Provide the (x, y) coordinate of the cell's center where the given text is located.  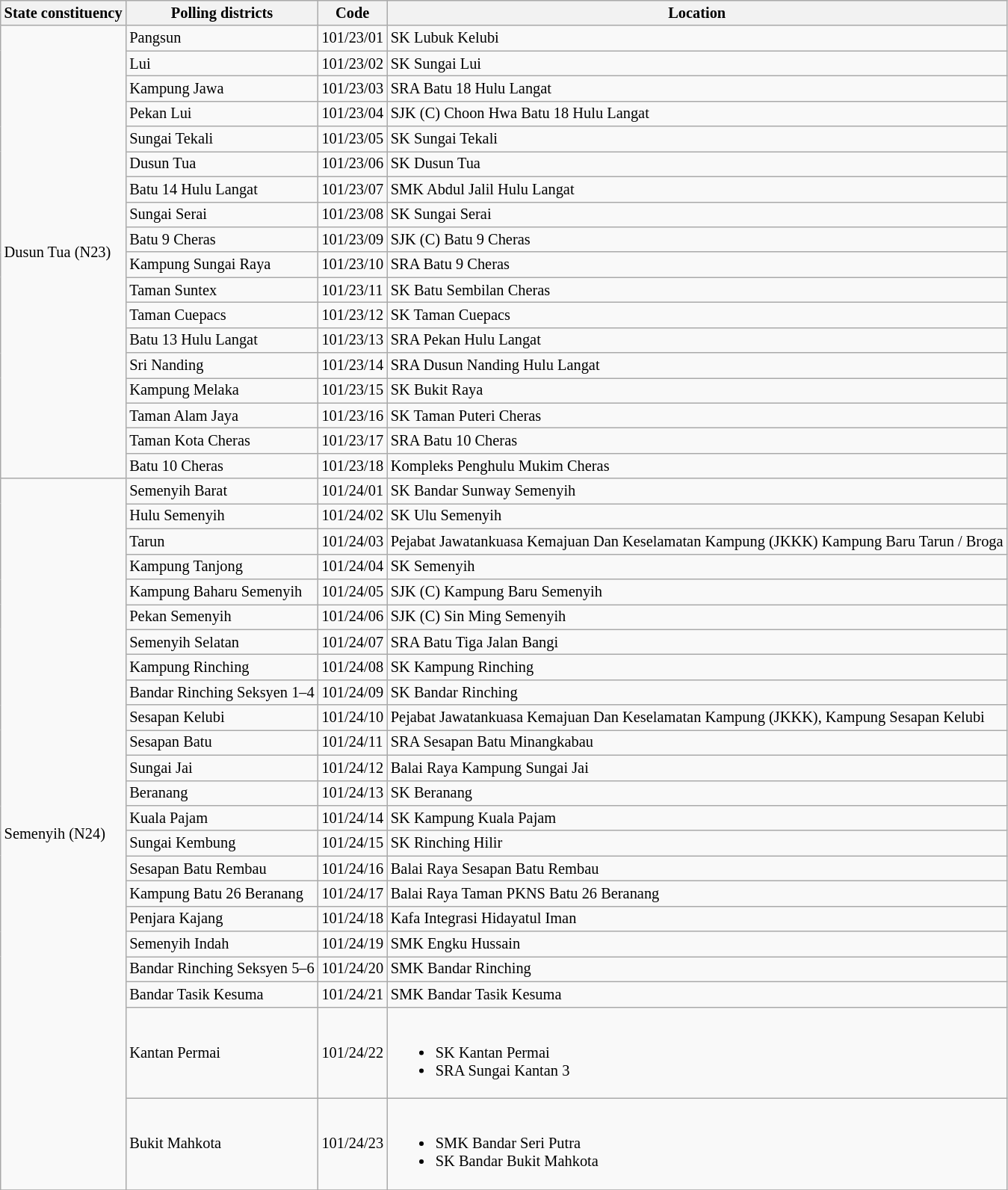
Sri Nanding (221, 366)
SJK (C) Choon Hwa Batu 18 Hulu Langat (696, 114)
Kantan Permai (221, 1052)
Bandar Rinching Seksyen 1–4 (221, 692)
Dusun Tua (221, 164)
SK Bukit Raya (696, 390)
101/24/23 (353, 1144)
101/24/18 (353, 919)
Balai Raya Kampung Sungai Jai (696, 768)
Penjara Kajang (221, 919)
Pangsun (221, 38)
Batu 9 Cheras (221, 239)
Location (696, 13)
101/23/06 (353, 164)
101/24/12 (353, 768)
Code (353, 13)
Semenyih Barat (221, 491)
SJK (C) Sin Ming Semenyih (696, 617)
101/24/20 (353, 969)
101/23/15 (353, 390)
Taman Cuepacs (221, 315)
SK Kampung Rinching (696, 667)
101/24/08 (353, 667)
SK Beranang (696, 793)
101/24/17 (353, 893)
101/24/03 (353, 541)
Balai Raya Sesapan Batu Rembau (696, 869)
SK Dusun Tua (696, 164)
SMK Abdul Jalil Hulu Langat (696, 189)
Kampung Baharu Semenyih (221, 591)
101/24/05 (353, 591)
Bukit Mahkota (221, 1144)
SRA Sesapan Batu Minangkabau (696, 742)
Taman Alam Jaya (221, 416)
Pekan Semenyih (221, 617)
Sungai Serai (221, 215)
101/23/05 (353, 139)
101/24/06 (353, 617)
101/23/12 (353, 315)
Pejabat Jawatankuasa Kemajuan Dan Keselamatan Kampung (JKKK), Kampung Sesapan Kelubi (696, 718)
101/23/11 (353, 290)
SK Semenyih (696, 567)
101/23/17 (353, 440)
Sungai Jai (221, 768)
SRA Batu 9 Cheras (696, 265)
SJK (C) Kampung Baru Semenyih (696, 591)
101/23/14 (353, 366)
Taman Suntex (221, 290)
101/23/18 (353, 466)
101/24/10 (353, 718)
Dusun Tua (N23) (64, 252)
101/23/07 (353, 189)
101/23/02 (353, 64)
SK Bandar Rinching (696, 692)
Bandar Rinching Seksyen 5–6 (221, 969)
101/23/10 (353, 265)
SJK (C) Batu 9 Cheras (696, 239)
SMK Bandar Tasik Kesuma (696, 994)
Sesapan Batu (221, 742)
101/24/14 (353, 818)
SMK Engku Hussain (696, 944)
Sesapan Batu Rembau (221, 869)
101/23/03 (353, 88)
SK Kantan PermaiSRA Sungai Kantan 3 (696, 1052)
Polling districts (221, 13)
SRA Batu 10 Cheras (696, 440)
101/23/16 (353, 416)
101/23/04 (353, 114)
101/24/16 (353, 869)
101/23/08 (353, 215)
SK Sungai Serai (696, 215)
SRA Dusun Nanding Hulu Langat (696, 366)
Kampung Batu 26 Beranang (221, 893)
Kafa Integrasi Hidayatul Iman (696, 919)
Hulu Semenyih (221, 516)
101/23/09 (353, 239)
SK Taman Puteri Cheras (696, 416)
101/24/11 (353, 742)
SRA Batu 18 Hulu Langat (696, 88)
Sesapan Kelubi (221, 718)
Kampung Tanjong (221, 567)
Batu 14 Hulu Langat (221, 189)
Bandar Tasik Kesuma (221, 994)
Beranang (221, 793)
101/23/13 (353, 340)
101/24/04 (353, 567)
Sungai Kembung (221, 843)
Kampung Melaka (221, 390)
101/24/13 (353, 793)
101/24/19 (353, 944)
101/24/01 (353, 491)
SK Batu Sembilan Cheras (696, 290)
Kuala Pajam (221, 818)
Semenyih Selatan (221, 642)
SK Rinching Hilir (696, 843)
Batu 13 Hulu Langat (221, 340)
Taman Kota Cheras (221, 440)
101/24/02 (353, 516)
101/24/22 (353, 1052)
SK Ulu Semenyih (696, 516)
Batu 10 Cheras (221, 466)
Pekan Lui (221, 114)
Kampung Jawa (221, 88)
SK Sungai Lui (696, 64)
Kompleks Penghulu Mukim Cheras (696, 466)
101/24/09 (353, 692)
SK Taman Cuepacs (696, 315)
Semenyih (N24) (64, 834)
State constituency (64, 13)
SK Sungai Tekali (696, 139)
Kampung Sungai Raya (221, 265)
Sungai Tekali (221, 139)
101/24/07 (353, 642)
SK Bandar Sunway Semenyih (696, 491)
Lui (221, 64)
Tarun (221, 541)
101/24/15 (353, 843)
SRA Batu Tiga Jalan Bangi (696, 642)
SK Lubuk Kelubi (696, 38)
SRA Pekan Hulu Langat (696, 340)
Pejabat Jawatankuasa Kemajuan Dan Keselamatan Kampung (JKKK) Kampung Baru Tarun / Broga (696, 541)
SMK Bandar Rinching (696, 969)
SK Kampung Kuala Pajam (696, 818)
SMK Bandar Seri PutraSK Bandar Bukit Mahkota (696, 1144)
Kampung Rinching (221, 667)
Semenyih Indah (221, 944)
101/24/21 (353, 994)
Balai Raya Taman PKNS Batu 26 Beranang (696, 893)
101/23/01 (353, 38)
